Detect which cell encompasses the target text, then output its (x, y) center coordinate. 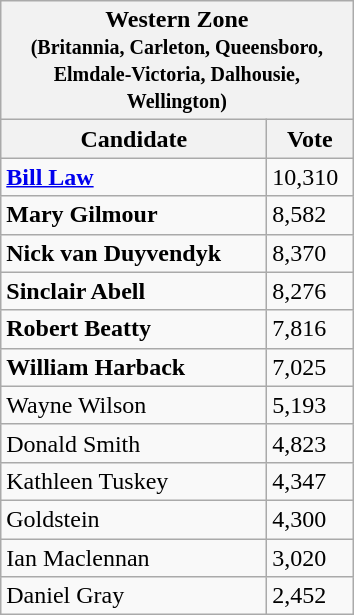
Wayne Wilson (134, 405)
Nick van Duyvendyk (134, 253)
Mary Gilmour (134, 215)
Daniel Gray (134, 596)
8,582 (310, 215)
William Harback (134, 367)
8,370 (310, 253)
Kathleen Tuskey (134, 481)
4,300 (310, 519)
2,452 (310, 596)
8,276 (310, 291)
Donald Smith (134, 443)
7,816 (310, 329)
4,823 (310, 443)
10,310 (310, 177)
Sinclair Abell (134, 291)
Ian Maclennan (134, 557)
Bill Law (134, 177)
Vote (310, 139)
3,020 (310, 557)
Robert Beatty (134, 329)
7,025 (310, 367)
4,347 (310, 481)
Goldstein (134, 519)
Western Zone (Britannia, Carleton, Queensboro, Elmdale-Victoria, Dalhousie, Wellington) (177, 60)
Candidate (134, 139)
5,193 (310, 405)
